Identify which cell holds the provided text, then report its (x, y) central coordinate. 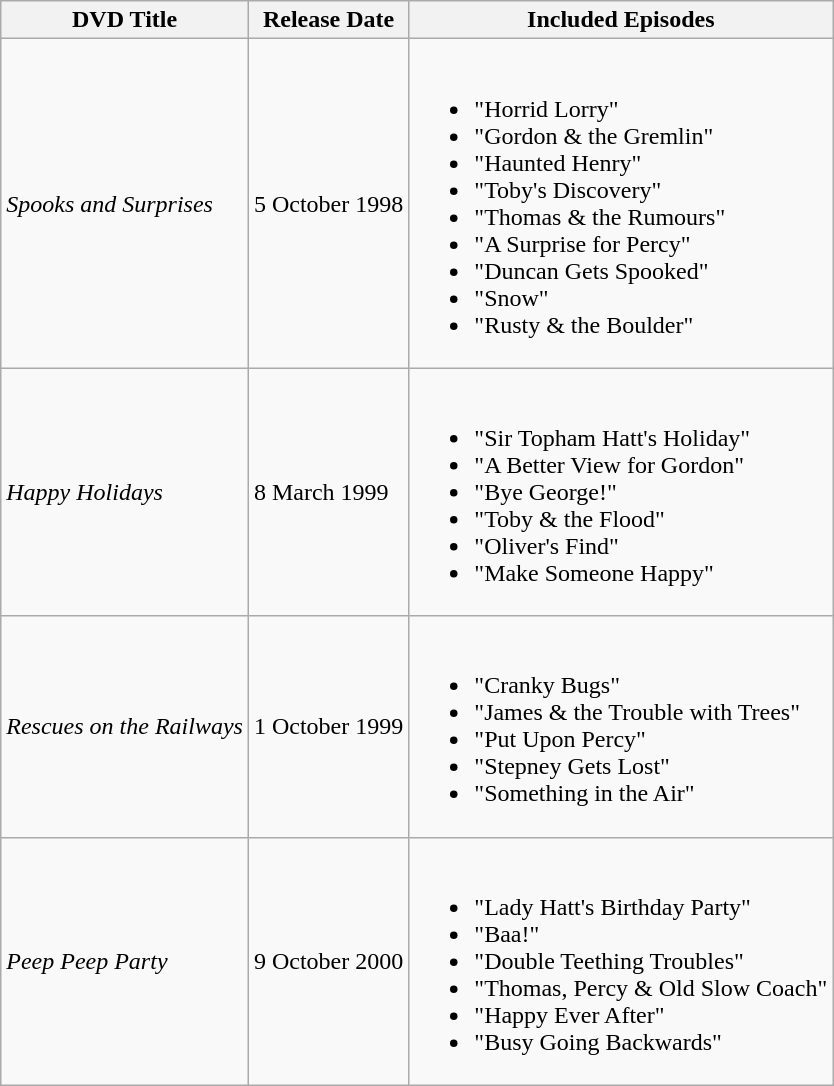
Included Episodes (621, 20)
DVD Title (125, 20)
1 October 1999 (328, 726)
5 October 1998 (328, 204)
Rescues on the Railways (125, 726)
"Sir Topham Hatt's Holiday""A Better View for Gordon""Bye George!""Toby & the Flood""Oliver's Find""Make Someone Happy" (621, 492)
Spooks and Surprises (125, 204)
Happy Holidays (125, 492)
8 March 1999 (328, 492)
"Cranky Bugs""James & the Trouble with Trees""Put Upon Percy""Stepney Gets Lost""Something in the Air" (621, 726)
Peep Peep Party (125, 961)
"Lady Hatt's Birthday Party""Baa!""Double Teething Troubles""Thomas, Percy & Old Slow Coach""Happy Ever After""Busy Going Backwards" (621, 961)
Release Date (328, 20)
9 October 2000 (328, 961)
